Pinpoint the cell where the given text exists, returning its [x, y] midpoint coordinate. 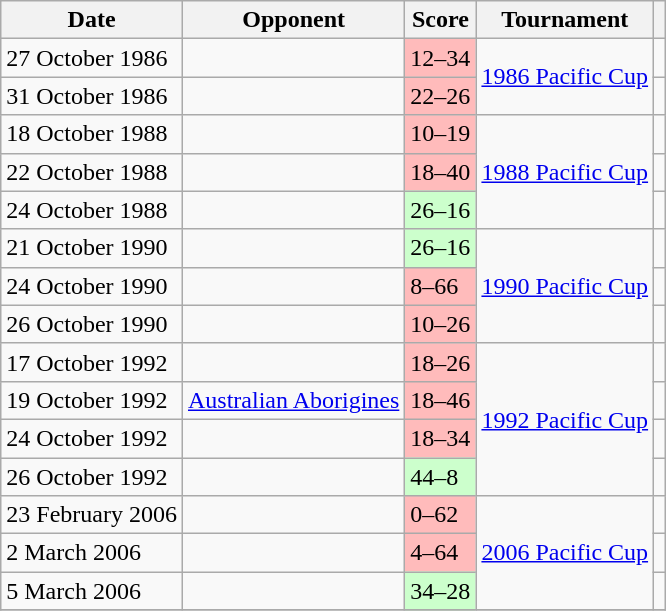
24 October 1988 [92, 210]
22–26 [440, 96]
Tournament [565, 20]
26 October 1990 [92, 324]
18–40 [440, 172]
1988 Pacific Cup [565, 172]
18 October 1988 [92, 134]
24 October 1990 [92, 286]
12–34 [440, 58]
18–46 [440, 400]
0–62 [440, 515]
Date [92, 20]
31 October 1986 [92, 96]
10–19 [440, 134]
4–64 [440, 553]
Australian Aborigines [293, 400]
27 October 1986 [92, 58]
2006 Pacific Cup [565, 553]
1990 Pacific Cup [565, 286]
44–8 [440, 477]
1986 Pacific Cup [565, 77]
2 March 2006 [92, 553]
34–28 [440, 591]
8–66 [440, 286]
21 October 1990 [92, 248]
19 October 1992 [92, 400]
26 October 1992 [92, 477]
18–26 [440, 362]
23 February 2006 [92, 515]
18–34 [440, 438]
1992 Pacific Cup [565, 419]
5 March 2006 [92, 591]
Score [440, 20]
17 October 1992 [92, 362]
Opponent [293, 20]
10–26 [440, 324]
24 October 1992 [92, 438]
22 October 1988 [92, 172]
